Find where the given text appears and provide that cell's center as [X, Y] coordinate. 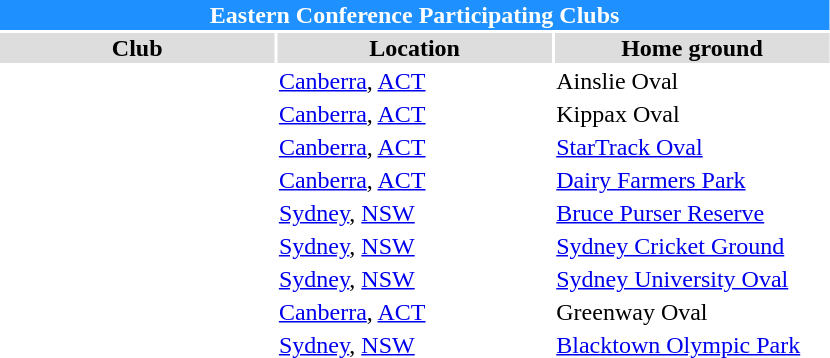
Sydney Cricket Ground [692, 246]
Sydney University Oval [692, 279]
Greenway Oval [692, 312]
Kippax Oval [692, 114]
StarTrack Oval [692, 147]
Home ground [692, 48]
Ainslie Oval [692, 81]
Eastern Conference Participating Clubs [414, 15]
Location [414, 48]
Club [137, 48]
Dairy Farmers Park [692, 180]
Bruce Purser Reserve [692, 213]
